Determine the [X, Y] coordinate at the center of the cell enclosing the given text.  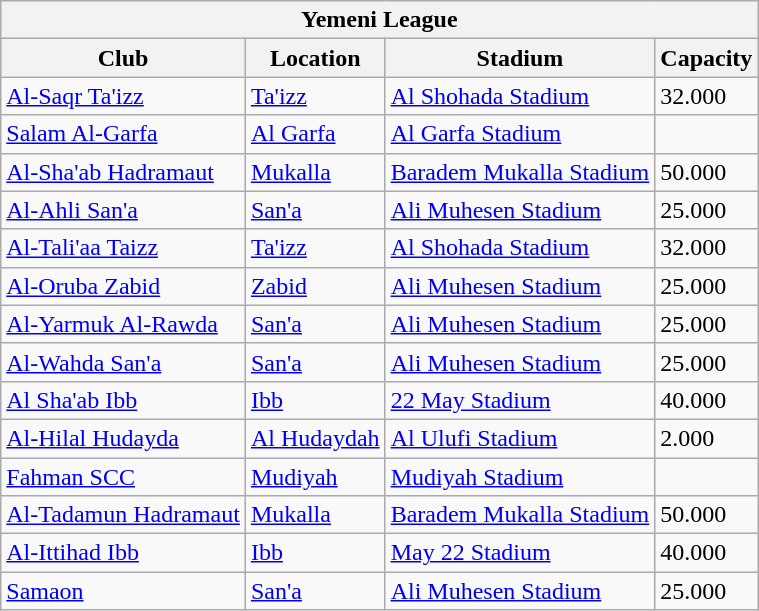
Al Hudaydah [315, 438]
Al-Yarmuk Al-Rawda [124, 324]
Al-Tadamun Hadramaut [124, 515]
Capacity [706, 58]
Location [315, 58]
Stadium [520, 58]
Al-Ahli San'a [124, 210]
Al-Wahda San'a [124, 362]
Mudiyah [315, 477]
Al Garfa Stadium [520, 134]
Al-Saqr Ta'izz [124, 96]
Mudiyah Stadium [520, 477]
May 22 Stadium [520, 553]
Zabid [315, 286]
2.000 [706, 438]
Al-Sha'ab Hadramaut [124, 172]
Al-Hilal Hudayda [124, 438]
Samaon [124, 591]
22 May Stadium [520, 400]
Al-Oruba Zabid [124, 286]
Al Garfa [315, 134]
Al Ulufi Stadium [520, 438]
Al-Tali'aa Taizz [124, 248]
Yemeni League [380, 20]
Salam Al-Garfa [124, 134]
Club [124, 58]
Fahman SCC [124, 477]
Al Sha'ab Ibb [124, 400]
Al-Ittihad Ibb [124, 553]
